Provide the (X, Y) coordinate of the cell's center where the given text is located.  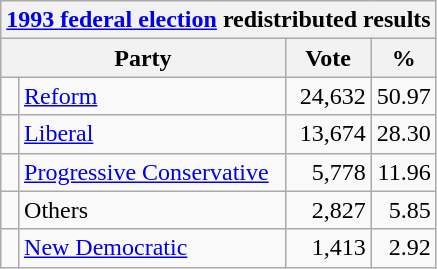
1,413 (328, 248)
Reform (152, 96)
2,827 (328, 210)
13,674 (328, 134)
50.97 (404, 96)
5.85 (404, 210)
1993 federal election redistributed results (218, 20)
24,632 (328, 96)
Progressive Conservative (152, 172)
% (404, 58)
Liberal (152, 134)
28.30 (404, 134)
Vote (328, 58)
11.96 (404, 172)
2.92 (404, 248)
Others (152, 210)
Party (143, 58)
5,778 (328, 172)
New Democratic (152, 248)
